Extract the [X, Y] coordinate from the center of the cell holding the provided text.  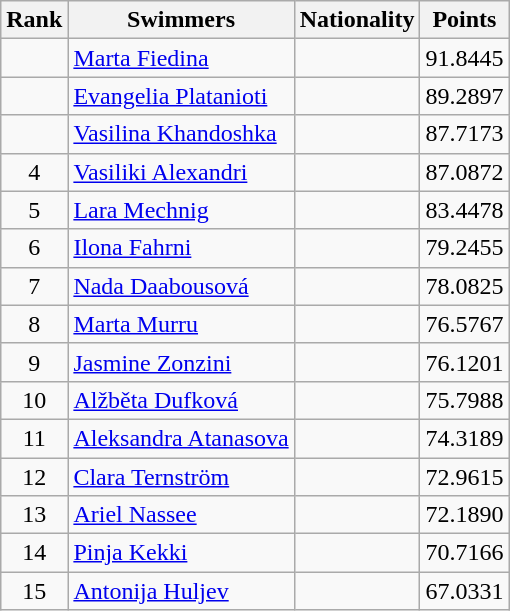
75.7988 [464, 400]
Nada Daabousová [181, 286]
13 [34, 515]
8 [34, 324]
Marta Fiedina [181, 58]
Rank [34, 20]
Pinja Kekki [181, 553]
89.2897 [464, 96]
15 [34, 591]
11 [34, 438]
5 [34, 210]
14 [34, 553]
70.7166 [464, 553]
Vasilina Khandoshka [181, 134]
Evangelia Platanioti [181, 96]
4 [34, 172]
Ilona Fahrni [181, 248]
Swimmers [181, 20]
12 [34, 477]
67.0331 [464, 591]
Ariel Nassee [181, 515]
Alžběta Dufková [181, 400]
79.2455 [464, 248]
Aleksandra Atanasova [181, 438]
Antonija Huljev [181, 591]
9 [34, 362]
Marta Murru [181, 324]
76.1201 [464, 362]
10 [34, 400]
74.3189 [464, 438]
87.0872 [464, 172]
Nationality [357, 20]
91.8445 [464, 58]
87.7173 [464, 134]
6 [34, 248]
Vasiliki Alexandri [181, 172]
Points [464, 20]
78.0825 [464, 286]
72.1890 [464, 515]
Lara Mechnig [181, 210]
Clara Ternström [181, 477]
7 [34, 286]
83.4478 [464, 210]
76.5767 [464, 324]
Jasmine Zonzini [181, 362]
72.9615 [464, 477]
